Capture the cell that displays the provided text and extract its [X, Y] central coordinate. 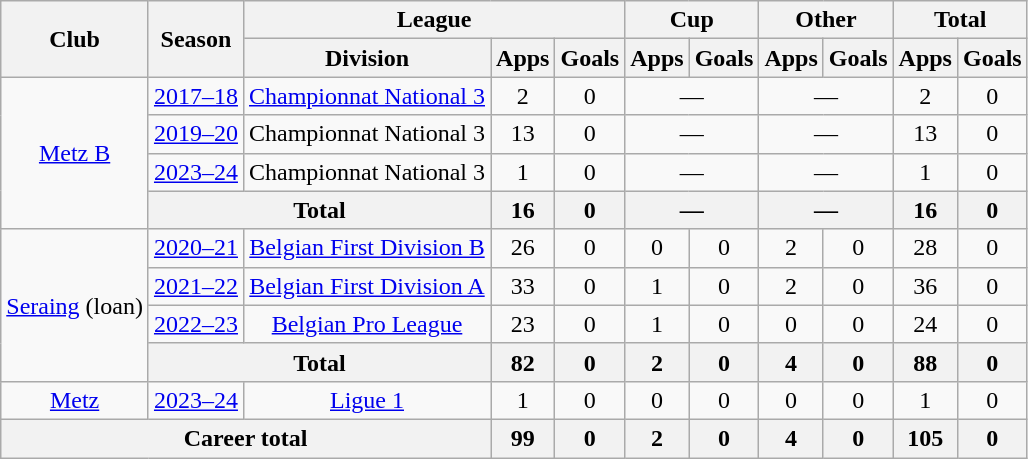
Cup [692, 20]
2019–20 [196, 134]
Belgian First Division B [366, 248]
Other [826, 20]
Belgian First Division A [366, 286]
82 [523, 362]
Ligue 1 [366, 400]
Career total [246, 438]
88 [925, 362]
26 [523, 248]
24 [925, 324]
2020–21 [196, 248]
Club [75, 39]
36 [925, 286]
28 [925, 248]
Metz B [75, 153]
Seraing (loan) [75, 305]
33 [523, 286]
2017–18 [196, 96]
League [434, 20]
99 [523, 438]
Division [366, 58]
2022–23 [196, 324]
23 [523, 324]
2021–22 [196, 286]
105 [925, 438]
Belgian Pro League [366, 324]
Metz [75, 400]
Season [196, 39]
